Search for the cell housing the specified text and yield its [X, Y] center coordinate. 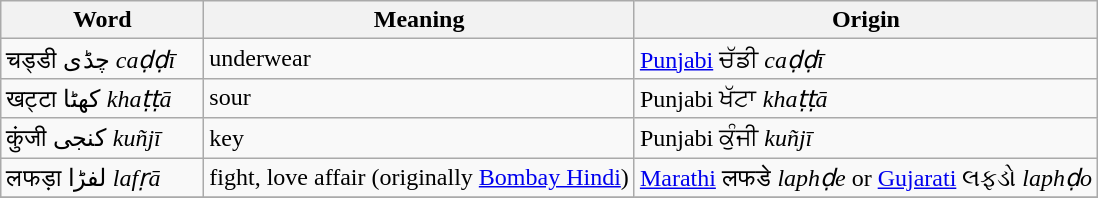
key [420, 138]
fight, love affair (originally Bombay Hindi) [420, 178]
Meaning [420, 20]
चड्डी چڈی caḍḍī [102, 59]
Word [102, 20]
underwear [420, 59]
Punjabi ਕੁੰਜੀ kuñjī [866, 138]
Punjabi ਚੱਡੀ caḍḍī [866, 59]
Marathi लफडे laphḍe or Gujarati લફડો laphḍo [866, 178]
Origin [866, 20]
लफड़ा لفڑا lafṛā [102, 178]
sour [420, 98]
कुंजी کنجی kuñjī [102, 138]
खट्टा کھٹا khaṭṭā [102, 98]
Punjabi ਖੱਟਾ khaṭṭā [866, 98]
